Scan for the cell matching the given text and deliver its (x, y) coordinate at center. 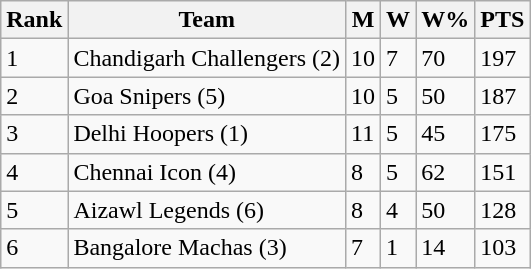
187 (502, 96)
197 (502, 58)
Chandigarh Challengers (2) (207, 58)
Rank (34, 20)
M (364, 20)
14 (446, 248)
W% (446, 20)
62 (446, 172)
Aizawl Legends (6) (207, 210)
Bangalore Machas (3) (207, 248)
Team (207, 20)
Chennai Icon (4) (207, 172)
45 (446, 134)
175 (502, 134)
128 (502, 210)
PTS (502, 20)
6 (34, 248)
151 (502, 172)
W (398, 20)
11 (364, 134)
Goa Snipers (5) (207, 96)
Delhi Hoopers (1) (207, 134)
2 (34, 96)
3 (34, 134)
70 (446, 58)
103 (502, 248)
